Capture the cell that displays the provided text and extract its [X, Y] central coordinate. 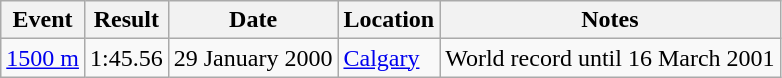
Location [389, 20]
Calgary [389, 58]
Notes [610, 20]
Result [126, 20]
29 January 2000 [253, 58]
1500 m [43, 58]
World record until 16 March 2001 [610, 58]
Event [43, 20]
1:45.56 [126, 58]
Date [253, 20]
